Search for the cell housing the specified text and yield its [x, y] center coordinate. 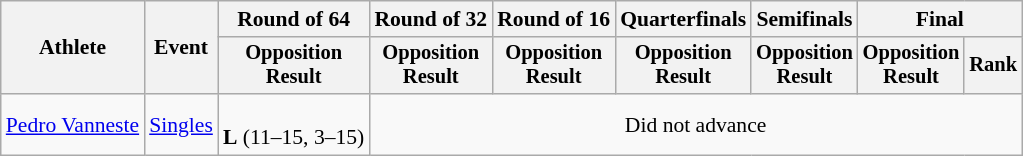
Did not advance [696, 124]
Singles [181, 124]
Event [181, 48]
Semifinals [804, 19]
Round of 32 [430, 19]
Rank [993, 66]
Final [940, 19]
Round of 64 [294, 19]
Athlete [72, 48]
Round of 16 [554, 19]
Quarterfinals [683, 19]
L (11–15, 3–15) [294, 124]
Pedro Vanneste [72, 124]
